Pinpoint the cell where the given text exists, returning its [X, Y] midpoint coordinate. 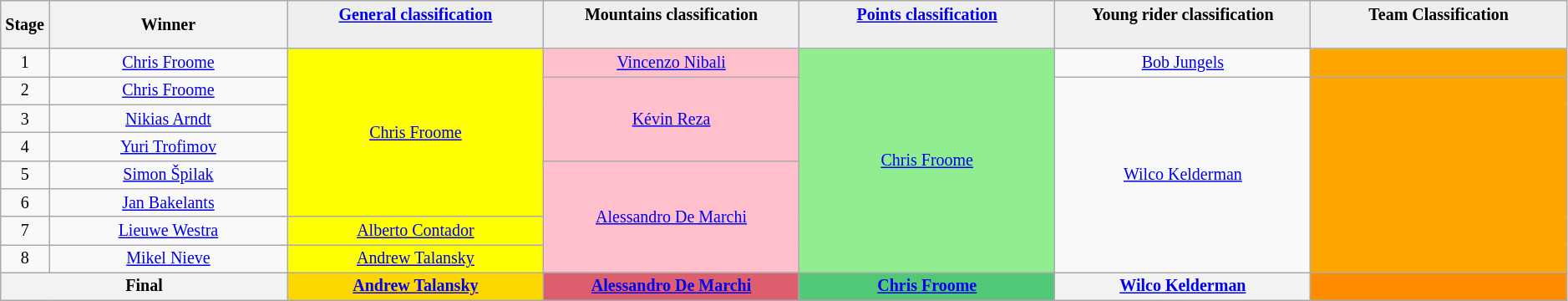
Mountains classification [671, 25]
Vincenzo Nibali [671, 64]
Mikel Nieve [169, 259]
Points classification [927, 25]
Young rider classification [1183, 25]
Nikias Arndt [169, 119]
7 [25, 231]
Simon Špilak [169, 174]
Winner [169, 25]
Bob Jungels [1183, 64]
Team Classification [1439, 25]
1 [25, 64]
Stage [25, 25]
2 [25, 90]
5 [25, 174]
4 [25, 147]
Kévin Reza [671, 119]
3 [25, 119]
Jan Bakelants [169, 202]
Yuri Trofimov [169, 147]
Alberto Contador [415, 231]
8 [25, 259]
Lieuwe Westra [169, 231]
6 [25, 202]
Final [145, 286]
General classification [415, 25]
